Extract the (X, Y) coordinate from the center of the cell holding the provided text.  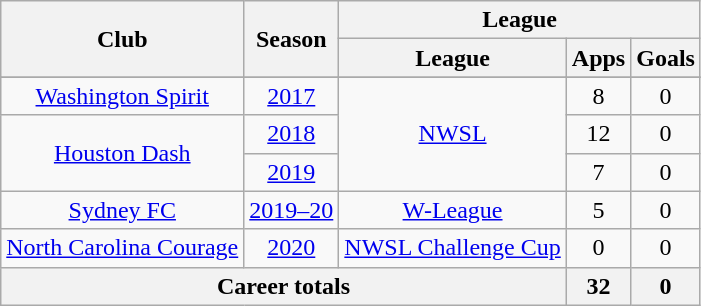
2019 (292, 172)
Houston Dash (122, 153)
NWSL (452, 134)
Apps (598, 58)
12 (598, 134)
Career totals (284, 286)
5 (598, 210)
Club (122, 39)
8 (598, 96)
2017 (292, 96)
Washington Spirit (122, 96)
W-League (452, 210)
7 (598, 172)
North Carolina Courage (122, 248)
Goals (666, 58)
2020 (292, 248)
Sydney FC (122, 210)
32 (598, 286)
Season (292, 39)
2018 (292, 134)
2019–20 (292, 210)
NWSL Challenge Cup (452, 248)
